Return (X, Y) of the center of cell containing provided text 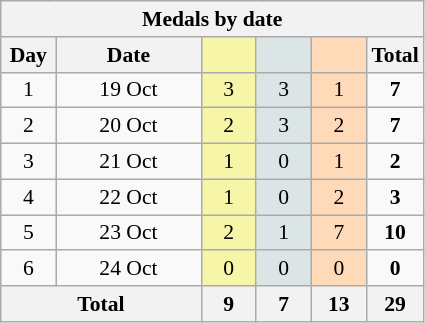
20 Oct (128, 126)
Medals by date (212, 19)
19 Oct (128, 90)
6 (28, 269)
Day (28, 55)
4 (28, 197)
29 (394, 304)
13 (338, 304)
21 Oct (128, 162)
24 Oct (128, 269)
5 (28, 233)
10 (394, 233)
Date (128, 55)
22 Oct (128, 197)
23 Oct (128, 233)
9 (228, 304)
